Detect which cell encompasses the target text, then output its [X, Y] center coordinate. 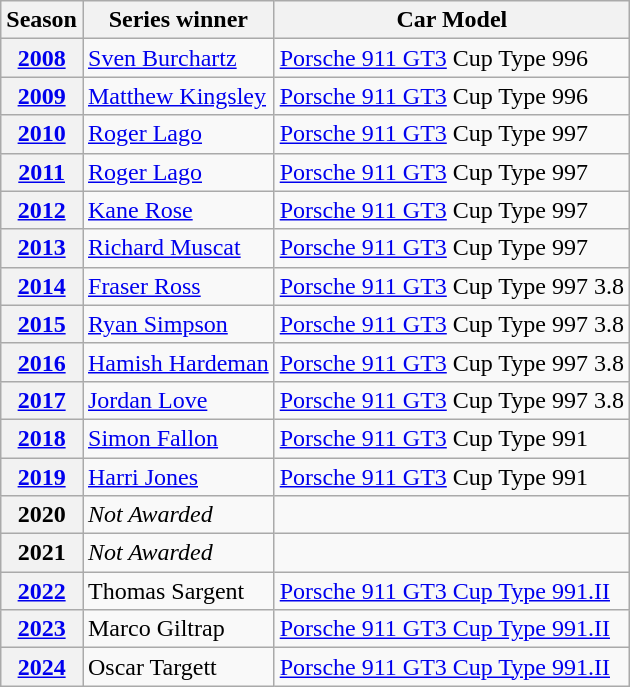
Jordan Love [178, 400]
Fraser Ross [178, 286]
Hamish Hardeman [178, 362]
2012 [42, 210]
2016 [42, 362]
2009 [42, 96]
2010 [42, 134]
2015 [42, 324]
Simon Fallon [178, 438]
Sven Burchartz [178, 58]
Matthew Kingsley [178, 96]
Oscar Targett [178, 667]
2019 [42, 477]
Harri Jones [178, 477]
Marco Giltrap [178, 629]
Car Model [452, 20]
2017 [42, 400]
2021 [42, 553]
Series winner [178, 20]
2018 [42, 438]
Richard Muscat [178, 248]
2008 [42, 58]
Ryan Simpson [178, 324]
Season [42, 20]
2024 [42, 667]
Kane Rose [178, 210]
2020 [42, 515]
2022 [42, 591]
2023 [42, 629]
Thomas Sargent [178, 591]
2013 [42, 248]
2011 [42, 172]
2014 [42, 286]
